Return the [X, Y] coordinate for the center point of the cell that contains the specified text.  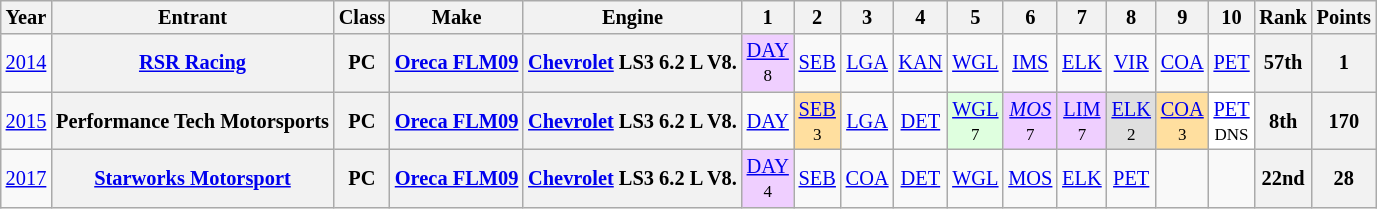
KAN [920, 63]
8 [1132, 17]
6 [1030, 17]
PETDNS [1232, 121]
Starworks Motorsport [192, 178]
SEB3 [818, 121]
28 [1344, 178]
IMS [1030, 63]
Year [26, 17]
MOS7 [1030, 121]
Engine [632, 17]
RSR Racing [192, 63]
Make [456, 17]
VIR [1132, 63]
8th [1282, 121]
3 [868, 17]
COA3 [1182, 121]
57th [1282, 63]
ELK2 [1132, 121]
2017 [26, 178]
9 [1182, 17]
Entrant [192, 17]
DAY4 [768, 178]
170 [1344, 121]
2015 [26, 121]
5 [975, 17]
Performance Tech Motorsports [192, 121]
Class [362, 17]
DAY [768, 121]
Rank [1282, 17]
2014 [26, 63]
Points [1344, 17]
4 [920, 17]
10 [1232, 17]
DAY8 [768, 63]
2 [818, 17]
WGL7 [975, 121]
7 [1082, 17]
MOS [1030, 178]
22nd [1282, 178]
LIM7 [1082, 121]
